Determine the (X, Y) coordinate at the center of the cell enclosing the given text.  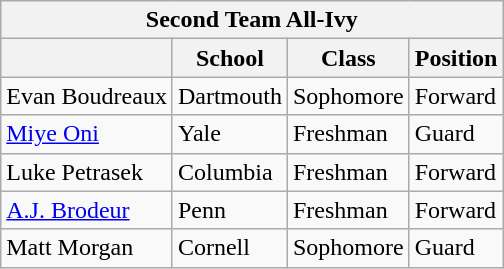
Columbia (230, 172)
Evan Boudreaux (87, 96)
Luke Petrasek (87, 172)
School (230, 58)
Second Team All-Ivy (252, 20)
Miye Oni (87, 134)
Matt Morgan (87, 248)
Cornell (230, 248)
Penn (230, 210)
Position (456, 58)
Yale (230, 134)
Class (348, 58)
A.J. Brodeur (87, 210)
Dartmouth (230, 96)
